From the cell containing the given text, extract its center point as (x, y) coordinate. 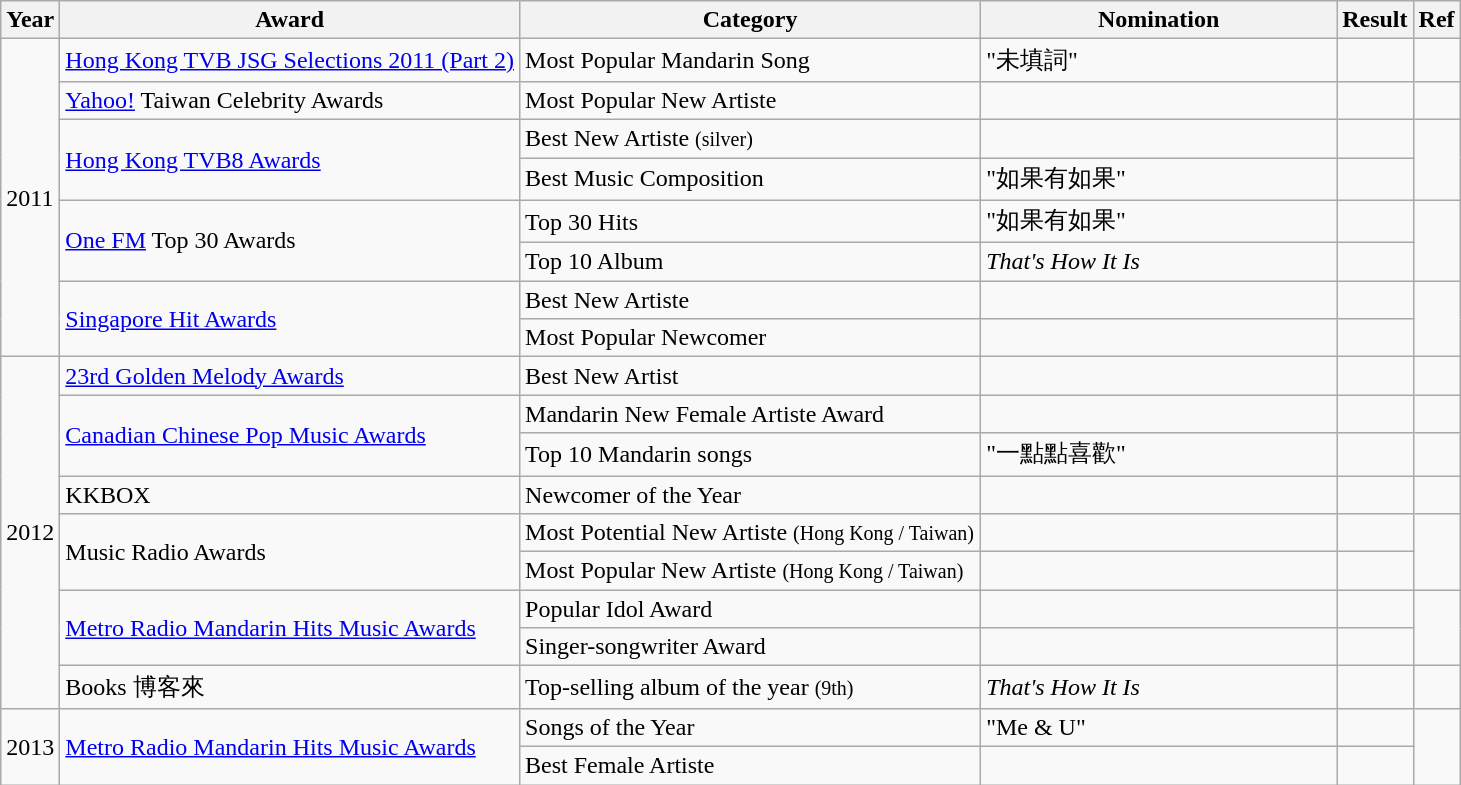
Top-selling album of the year (9th) (750, 688)
Hong Kong TVB8 Awards (290, 160)
KKBOX (290, 495)
Hong Kong TVB JSG Selections 2011 (Part 2) (290, 60)
Nomination (1159, 20)
Award (290, 20)
Most Potential New Artiste (Hong Kong / Taiwan) (750, 533)
One FM Top 30 Awards (290, 240)
2013 (30, 746)
Most Popular New Artiste (Hong Kong / Taiwan) (750, 571)
Most Popular Mandarin Song (750, 60)
"一點點喜歡" (1159, 454)
2012 (30, 533)
Best New Artiste (silver) (750, 138)
Top 10 Album (750, 262)
Mandarin New Female Artiste Award (750, 414)
Ref (1436, 20)
Newcomer of the Year (750, 495)
Most Popular Newcomer (750, 338)
Yahoo! Taiwan Celebrity Awards (290, 100)
Singer-songwriter Award (750, 647)
Category (750, 20)
"未填詞" (1159, 60)
23rd Golden Melody Awards (290, 376)
Best Female Artiste (750, 765)
Music Radio Awards (290, 552)
Best New Artist (750, 376)
Songs of the Year (750, 727)
Year (30, 20)
Result (1375, 20)
Best New Artiste (750, 300)
Top 30 Hits (750, 222)
Popular Idol Award (750, 609)
2011 (30, 198)
Most Popular New Artiste (750, 100)
Singapore Hit Awards (290, 319)
Books 博客來 (290, 688)
Canadian Chinese Pop Music Awards (290, 436)
Top 10 Mandarin songs (750, 454)
Best Music Composition (750, 180)
"Me & U" (1159, 727)
